Return (x, y) of the center of cell containing provided text 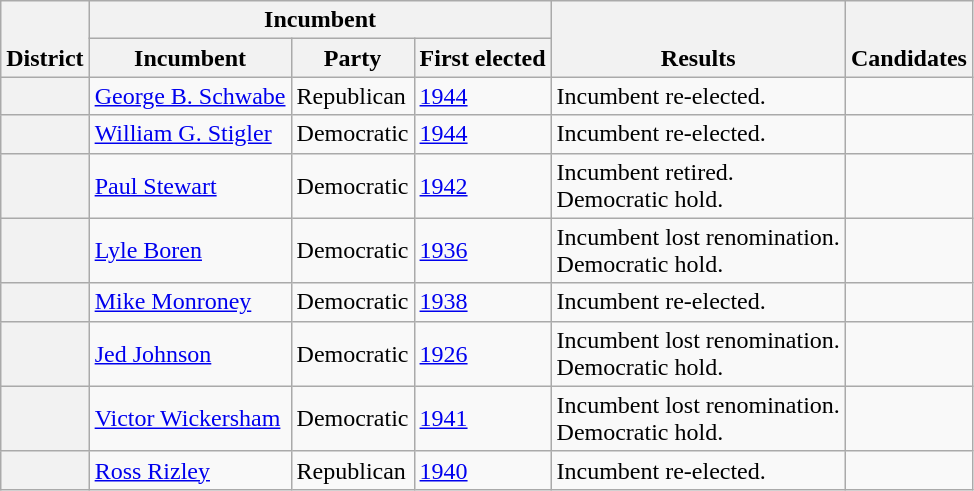
Incumbent retired.Democratic hold. (698, 186)
First elected (482, 58)
1942 (482, 186)
Candidates (908, 39)
Results (698, 39)
Lyle Boren (190, 250)
Jed Johnson (190, 354)
William G. Stigler (190, 134)
1941 (482, 418)
1938 (482, 302)
George B. Schwabe (190, 96)
Mike Monroney (190, 302)
Victor Wickersham (190, 418)
Paul Stewart (190, 186)
Ross Rizley (190, 470)
1936 (482, 250)
1940 (482, 470)
1926 (482, 354)
Party (352, 58)
District (45, 39)
